Search for the cell housing the specified text and yield its [x, y] center coordinate. 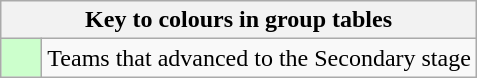
Key to colours in group tables [239, 20]
Teams that advanced to the Secondary stage [260, 58]
